Return (x, y) of the center of cell containing provided text 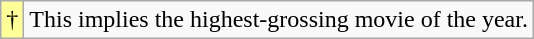
† (12, 20)
This implies the highest-grossing movie of the year. (279, 20)
